Search for the cell housing the specified text and yield its [x, y] center coordinate. 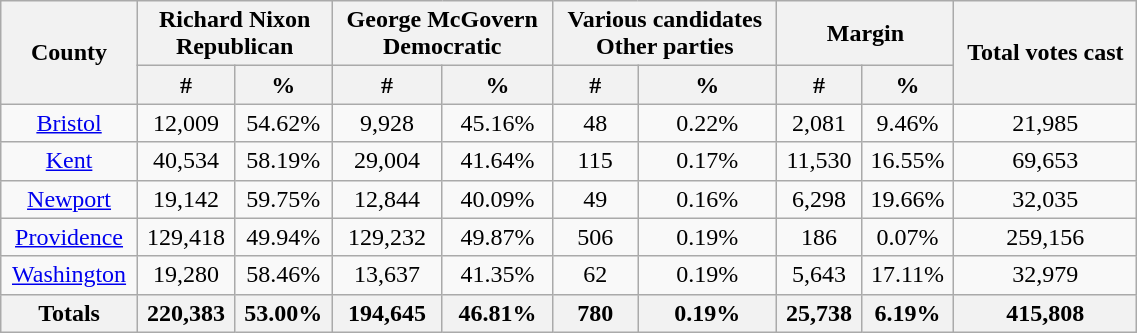
129,418 [186, 237]
0.07% [908, 237]
186 [819, 237]
0.16% [708, 199]
9,928 [387, 123]
Richard NixonRepublican [234, 34]
17.11% [908, 275]
40,534 [186, 161]
49.87% [497, 237]
41.35% [497, 275]
29,004 [387, 161]
19.66% [908, 199]
49 [596, 199]
415,808 [1046, 313]
54.62% [284, 123]
53.00% [284, 313]
Bristol [70, 123]
Various candidatesOther parties [665, 34]
19,142 [186, 199]
Kent [70, 161]
58.19% [284, 161]
32,979 [1046, 275]
69,653 [1046, 161]
48 [596, 123]
259,156 [1046, 237]
45.16% [497, 123]
Washington [70, 275]
220,383 [186, 313]
41.64% [497, 161]
16.55% [908, 161]
115 [596, 161]
Totals [70, 313]
Newport [70, 199]
129,232 [387, 237]
62 [596, 275]
40.09% [497, 199]
6,298 [819, 199]
6.19% [908, 313]
Total votes cast [1046, 52]
19,280 [186, 275]
58.46% [284, 275]
Margin [866, 34]
12,009 [186, 123]
George McGovernDemocratic [442, 34]
2,081 [819, 123]
Providence [70, 237]
780 [596, 313]
13,637 [387, 275]
County [70, 52]
11,530 [819, 161]
49.94% [284, 237]
194,645 [387, 313]
25,738 [819, 313]
9.46% [908, 123]
59.75% [284, 199]
32,035 [1046, 199]
46.81% [497, 313]
0.22% [708, 123]
506 [596, 237]
0.17% [708, 161]
5,643 [819, 275]
12,844 [387, 199]
21,985 [1046, 123]
